Find where the given text appears and provide that cell's center as (X, Y) coordinate. 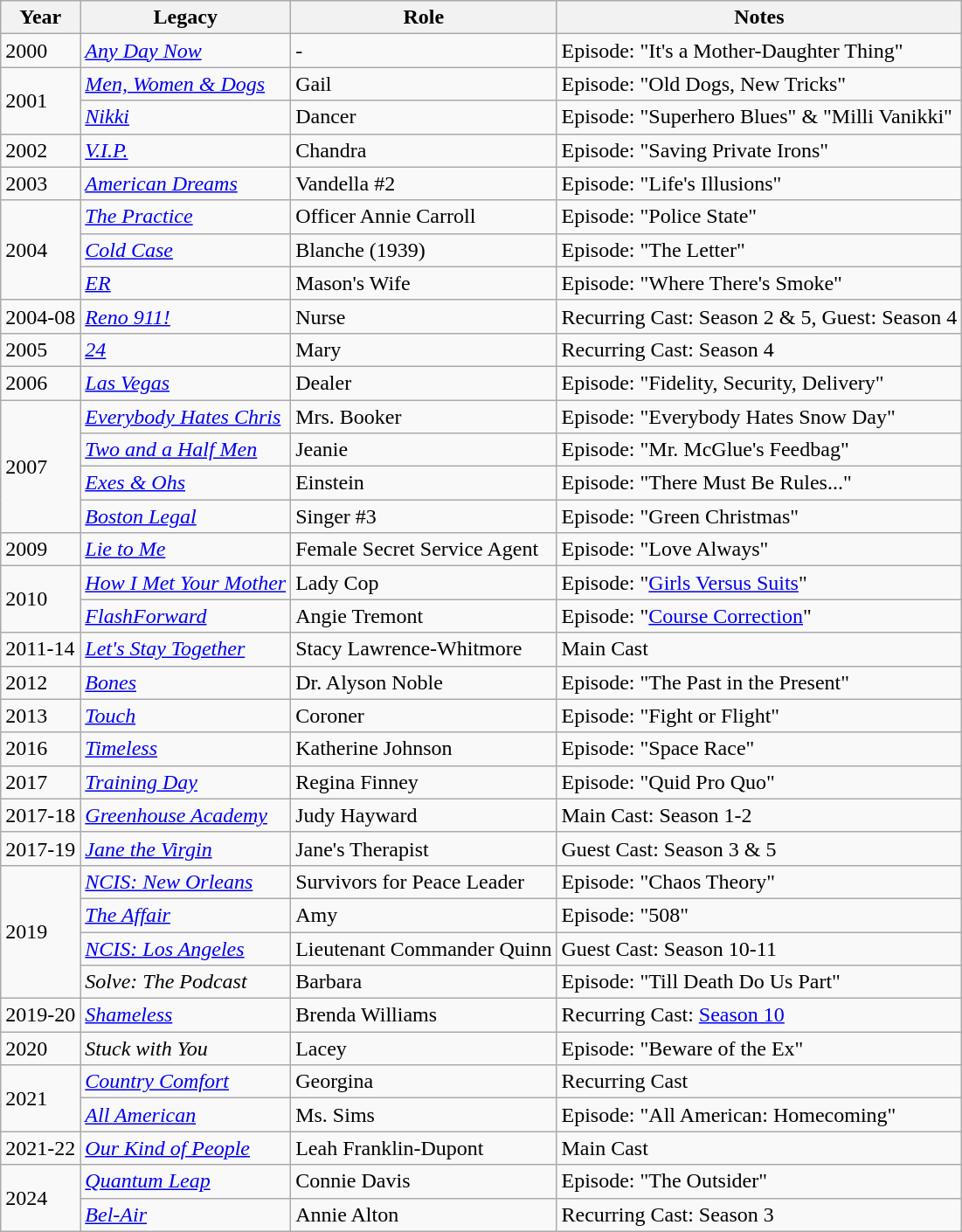
Recurring Cast: Season 2 & 5, Guest: Season 4 (759, 316)
Stuck with You (185, 1049)
ER (185, 283)
24 (185, 350)
Country Comfort (185, 1082)
American Dreams (185, 183)
Connie Davis (424, 1181)
Episode: "The Past in the Present" (759, 682)
Lady Cop (424, 583)
2007 (40, 467)
Touch (185, 716)
Timeless (185, 749)
Amy (424, 915)
Bones (185, 682)
NCIS: Los Angeles (185, 948)
Episode: "Girls Versus Suits" (759, 583)
Regina Finney (424, 782)
Angie Tremont (424, 616)
Episode: "The Outsider" (759, 1181)
Episode: "Till Death Do Us Part" (759, 982)
FlashForward (185, 616)
Cold Case (185, 250)
Our Kind of People (185, 1148)
Jeanie (424, 450)
Men, Women & Dogs (185, 84)
Lie to Me (185, 550)
Dealer (424, 383)
Katherine Johnson (424, 749)
Singer #3 (424, 516)
2017 (40, 782)
Leah Franklin-Dupont (424, 1148)
Einstein (424, 483)
2003 (40, 183)
Shameless (185, 1015)
Episode: "Police State" (759, 217)
2019-20 (40, 1015)
2006 (40, 383)
Episode: "Course Correction" (759, 616)
Bel-Air (185, 1215)
Dancer (424, 117)
How I Met Your Mother (185, 583)
Mrs. Booker (424, 417)
Chandra (424, 150)
Role (424, 17)
Notes (759, 17)
Episode: "Old Dogs, New Tricks" (759, 84)
Episode: "All American: Homecoming" (759, 1115)
Episode: "It's a Mother-Daughter Thing" (759, 51)
Brenda Williams (424, 1015)
Mason's Wife (424, 283)
2017-19 (40, 848)
2004 (40, 250)
Episode: "Chaos Theory" (759, 882)
NCIS: New Orleans (185, 882)
Episode: "Fight or Flight" (759, 716)
Coroner (424, 716)
2020 (40, 1049)
2021-22 (40, 1148)
Episode: "Fidelity, Security, Delivery" (759, 383)
2004-08 (40, 316)
Female Secret Service Agent (424, 550)
Legacy (185, 17)
Episode: "Space Race" (759, 749)
Recurring Cast: Season 10 (759, 1015)
Quantum Leap (185, 1181)
Greenhouse Academy (185, 815)
Recurring Cast (759, 1082)
Episode: "Love Always" (759, 550)
Let's Stay Together (185, 649)
Any Day Now (185, 51)
2002 (40, 150)
Episode: "Everybody Hates Snow Day" (759, 417)
Lacey (424, 1049)
2021 (40, 1098)
Reno 911! (185, 316)
Guest Cast: Season 3 & 5 (759, 848)
2024 (40, 1198)
Episode: "Life's Illusions" (759, 183)
2012 (40, 682)
Boston Legal (185, 516)
Georgina (424, 1082)
2017-18 (40, 815)
The Affair (185, 915)
2011-14 (40, 649)
Episode: "508" (759, 915)
Jane's Therapist (424, 848)
2005 (40, 350)
- (424, 51)
Dr. Alyson Noble (424, 682)
Ms. Sims (424, 1115)
Survivors for Peace Leader (424, 882)
Main Cast: Season 1-2 (759, 815)
Annie Alton (424, 1215)
The Practice (185, 217)
2013 (40, 716)
Episode: "Where There's Smoke" (759, 283)
Stacy Lawrence-Whitmore (424, 649)
Barbara (424, 982)
Nikki (185, 117)
Year (40, 17)
Blanche (1939) (424, 250)
Everybody Hates Chris (185, 417)
2010 (40, 599)
Vandella #2 (424, 183)
Jane the Virgin (185, 848)
2001 (40, 100)
Exes & Ohs (185, 483)
Officer Annie Carroll (424, 217)
2000 (40, 51)
Gail (424, 84)
Episode: "Mr. McGlue's Feedbag" (759, 450)
Las Vegas (185, 383)
Lieutenant Commander Quinn (424, 948)
Episode: "Saving Private Irons" (759, 150)
Episode: "Quid Pro Quo" (759, 782)
Recurring Cast: Season 3 (759, 1215)
Episode: "Green Christmas" (759, 516)
Guest Cast: Season 10-11 (759, 948)
Training Day (185, 782)
Episode: "The Letter" (759, 250)
2019 (40, 931)
2016 (40, 749)
Episode: "Superhero Blues" & "Milli Vanikki" (759, 117)
Nurse (424, 316)
Mary (424, 350)
All American (185, 1115)
Two and a Half Men (185, 450)
Solve: The Podcast (185, 982)
Episode: "Beware of the Ex" (759, 1049)
Recurring Cast: Season 4 (759, 350)
Judy Hayward (424, 815)
Episode: "There Must Be Rules..." (759, 483)
2009 (40, 550)
V.I.P. (185, 150)
